Locate the cell with the specified text and output its [x, y] center coordinate. 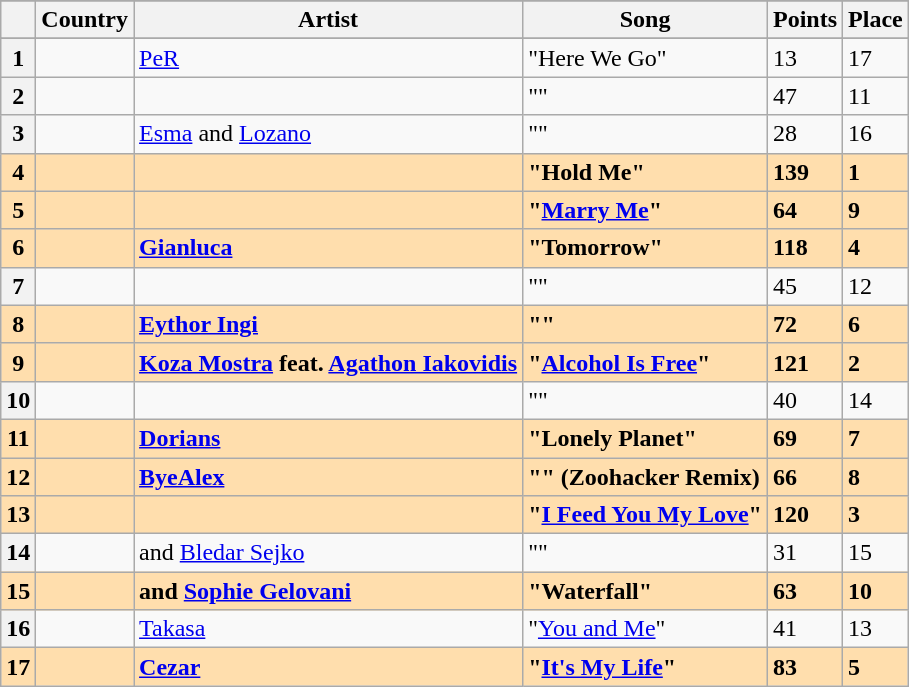
"Here We Go" [646, 58]
Esma and Lozano [328, 134]
Dorians [328, 438]
Gianluca [328, 248]
Country [85, 20]
28 [804, 134]
121 [804, 362]
"Marry Me" [646, 210]
"Waterfall" [646, 591]
and Bledar Sejko [328, 553]
ByeAlex [328, 477]
"Hold Me" [646, 172]
120 [804, 515]
118 [804, 248]
"Lonely Planet" [646, 438]
Song [646, 20]
Takasa [328, 629]
63 [804, 591]
"I Feed You My Love" [646, 515]
Koza Mostra feat. Agathon Iakovidis [328, 362]
"You and Me" [646, 629]
"Alcohol Is Free" [646, 362]
Points [804, 20]
Eythor Ingi [328, 324]
41 [804, 629]
139 [804, 172]
45 [804, 286]
"It's My Life" [646, 667]
Artist [328, 20]
83 [804, 667]
Place [876, 20]
Cezar [328, 667]
66 [804, 477]
40 [804, 400]
69 [804, 438]
64 [804, 210]
47 [804, 96]
PeR [328, 58]
"Tomorrow" [646, 248]
and Sophie Gelovani [328, 591]
72 [804, 324]
31 [804, 553]
"" (Zoohacker Remix) [646, 477]
